Pinpoint the cell where the given text exists, returning its [x, y] midpoint coordinate. 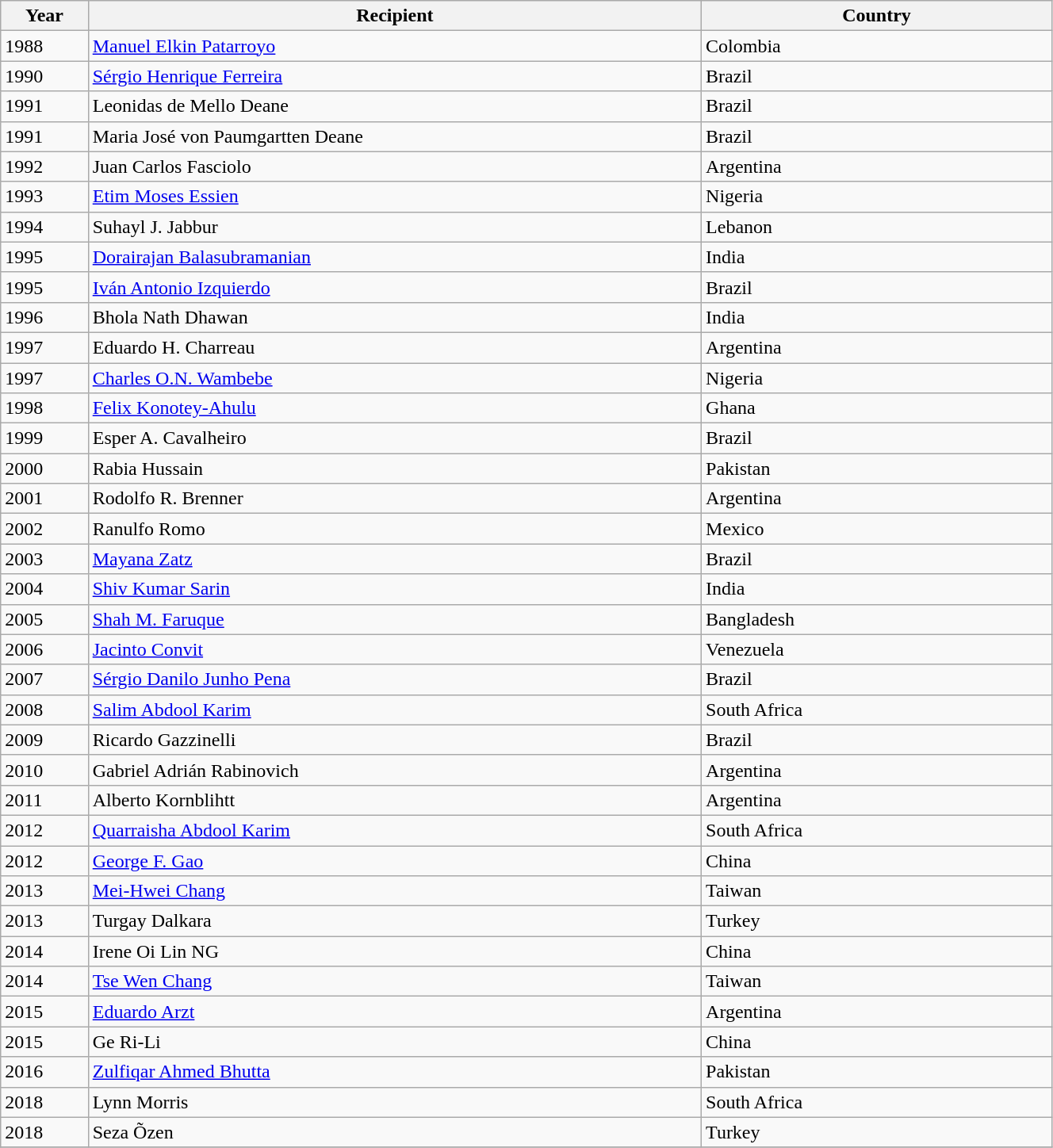
1994 [44, 227]
Seza Õzen [395, 1132]
Quarraisha Abdool Karim [395, 830]
Ghana [877, 408]
Bhola Nath Dhawan [395, 317]
Rabia Hussain [395, 469]
Jacinto Convit [395, 649]
Bangladesh [877, 619]
2004 [44, 589]
Iván Antonio Izquierdo [395, 287]
Mayana Zatz [395, 559]
1998 [44, 408]
2001 [44, 499]
Charles O.N. Wambebe [395, 378]
Salim Abdool Karim [395, 710]
Gabriel Adrián Rabinovich [395, 770]
Sérgio Danilo Junho Pena [395, 679]
1999 [44, 438]
Etim Moses Essien [395, 197]
Irene Oi Lin NG [395, 951]
Mexico [877, 529]
2011 [44, 800]
Country [877, 16]
Lebanon [877, 227]
Mei-Hwei Chang [395, 891]
2005 [44, 619]
Esper A. Cavalheiro [395, 438]
Lynn Morris [395, 1102]
2006 [44, 649]
Ricardo Gazzinelli [395, 740]
2002 [44, 529]
Turgay Dalkara [395, 921]
1988 [44, 46]
Shiv Kumar Sarin [395, 589]
Ranulfo Romo [395, 529]
2000 [44, 469]
Alberto Kornblihtt [395, 800]
1992 [44, 166]
Manuel Elkin Patarroyo [395, 46]
Rodolfo R. Brenner [395, 499]
1996 [44, 317]
Sérgio Henrique Ferreira [395, 76]
1993 [44, 197]
2007 [44, 679]
Suhayl J. Jabbur [395, 227]
1990 [44, 76]
Recipient [395, 16]
Leonidas de Mello Deane [395, 106]
2009 [44, 740]
George F. Gao [395, 860]
Eduardo H. Charreau [395, 347]
Year [44, 16]
Shah M. Faruque [395, 619]
2003 [44, 559]
Tse Wen Chang [395, 982]
Ge Ri-Li [395, 1042]
Felix Konotey-Ahulu [395, 408]
2010 [44, 770]
Colombia [877, 46]
Juan Carlos Fasciolo [395, 166]
Eduardo Arzt [395, 1012]
2016 [44, 1072]
Maria José von Paumgartten Deane [395, 136]
Venezuela [877, 649]
Dorairajan Balasubramanian [395, 257]
Zulfiqar Ahmed Bhutta [395, 1072]
2008 [44, 710]
